From the cell containing the given text, extract its center point as (x, y) coordinate. 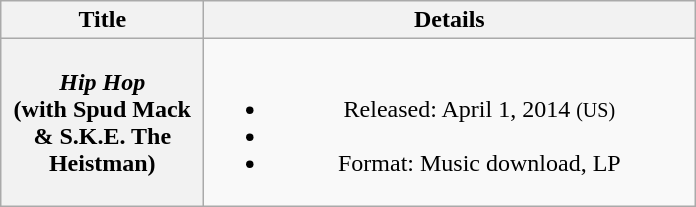
Details (450, 20)
Title (102, 20)
Released: April 1, 2014 (US)Format: Music download, LP (450, 122)
Hip Hop(with Spud Mack & S.K.E. The Heistman) (102, 122)
